For the text-containing cell, return its midpoint in [x, y] coordinate format. 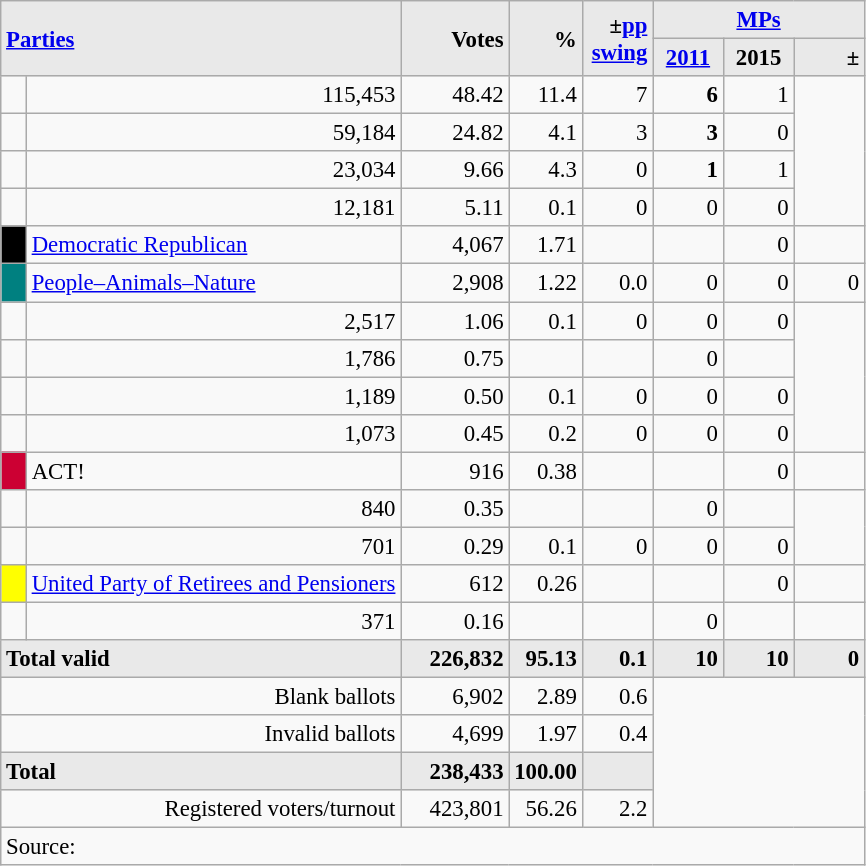
9.66 [455, 170]
371 [213, 621]
612 [455, 584]
0.29 [455, 546]
Total valid [201, 659]
24.82 [455, 133]
1.71 [546, 245]
Total [201, 772]
1,189 [213, 396]
Votes [455, 38]
100.00 [546, 772]
1.22 [546, 283]
ACT! [213, 471]
7 [618, 95]
1.06 [455, 321]
2,908 [455, 283]
0.45 [455, 433]
± [830, 58]
Registered voters/turnout [201, 809]
1.97 [546, 734]
238,433 [455, 772]
2011 [688, 58]
0.75 [455, 358]
226,832 [455, 659]
6,902 [455, 697]
±pp swing [618, 38]
12,181 [213, 208]
4,699 [455, 734]
0.50 [455, 396]
4.3 [546, 170]
0.38 [546, 471]
% [546, 38]
11.4 [546, 95]
48.42 [455, 95]
4.1 [546, 133]
6 [688, 95]
56.26 [546, 809]
0.2 [546, 433]
People–Animals–Nature [213, 283]
Democratic Republican [213, 245]
5.11 [455, 208]
United Party of Retirees and Pensioners [213, 584]
1,073 [213, 433]
115,453 [213, 95]
2015 [758, 58]
0.26 [546, 584]
Parties [201, 38]
701 [213, 546]
2.89 [546, 697]
2.2 [618, 809]
Invalid ballots [201, 734]
59,184 [213, 133]
Source: [433, 847]
Blank ballots [201, 697]
0.0 [618, 283]
0.16 [455, 621]
0.4 [618, 734]
23,034 [213, 170]
MPs [759, 20]
95.13 [546, 659]
423,801 [455, 809]
0.35 [455, 509]
916 [455, 471]
2,517 [213, 321]
0.6 [618, 697]
1,786 [213, 358]
4,067 [455, 245]
840 [213, 509]
